Identify which cell holds the provided text, then report its (X, Y) central coordinate. 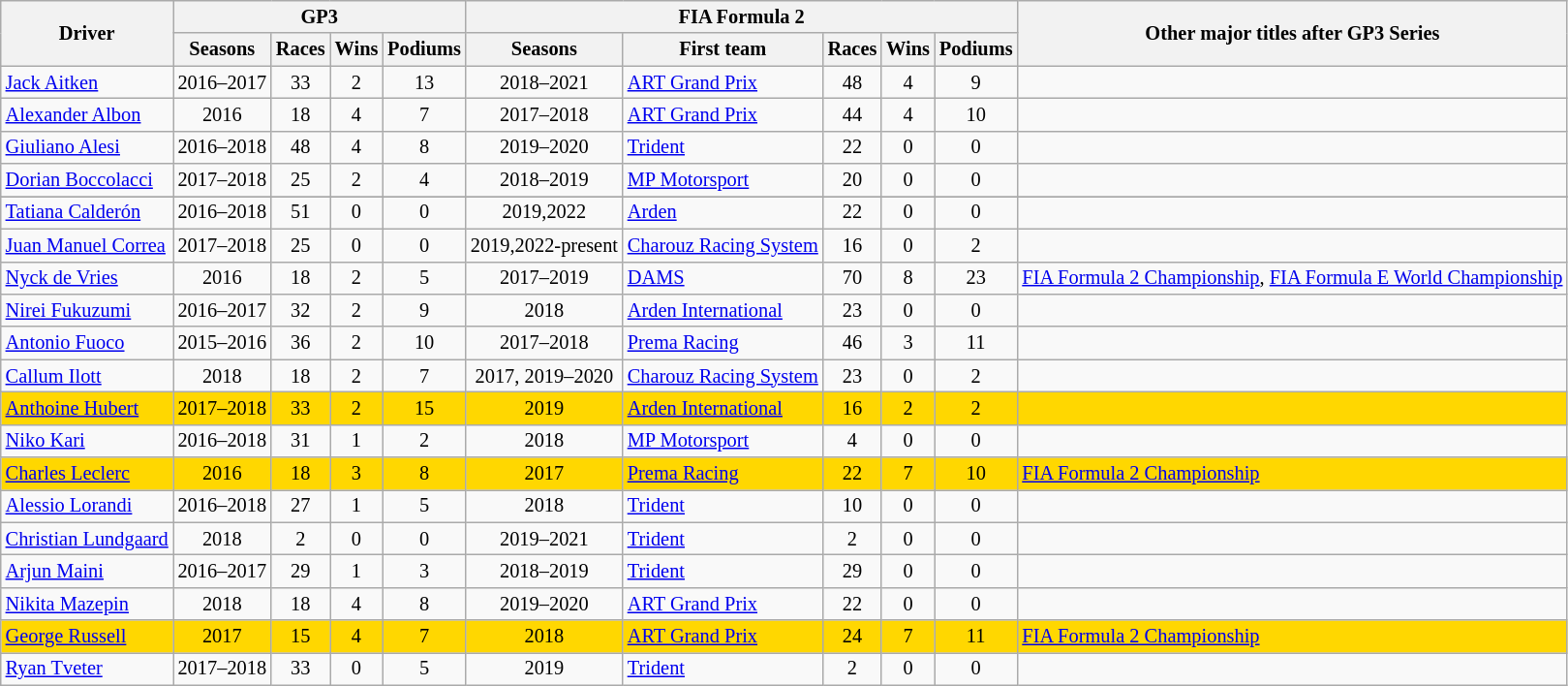
24 (852, 637)
2017, 2019–2020 (544, 376)
Juan Manuel Correa (87, 245)
2019–2021 (544, 539)
Alexander Albon (87, 114)
Dorian Boccolacci (87, 180)
Charles Leclerc (87, 474)
Jack Aitken (87, 82)
Anthoine Hubert (87, 408)
44 (852, 114)
27 (300, 506)
George Russell (87, 637)
GP3 (320, 16)
DAMS (723, 278)
Callum Ilott (87, 376)
Christian Lundgaard (87, 539)
Nikita Mazepin (87, 604)
2015–2016 (223, 343)
Tatiana Calderón (87, 212)
Giuliano Alesi (87, 147)
20 (852, 180)
31 (300, 441)
13 (424, 82)
First team (723, 49)
Other major titles after GP3 Series (1292, 33)
32 (300, 310)
2019,2022 (544, 212)
Driver (87, 33)
FIA Formula 2 (742, 16)
36 (300, 343)
Antonio Fuoco (87, 343)
Niko Kari (87, 441)
2017–2019 (544, 278)
2018–2021 (544, 82)
Nirei Fukuzumi (87, 310)
FIA Formula 2 Championship, FIA Formula E World Championship (1292, 278)
Arjun Maini (87, 571)
70 (852, 278)
2019,2022-present (544, 245)
Alessio Lorandi (87, 506)
Nyck de Vries (87, 278)
Arden (723, 212)
46 (852, 343)
Ryan Tveter (87, 669)
51 (300, 212)
